Output the (x, y) coordinate of the center of the cell containing the given text.  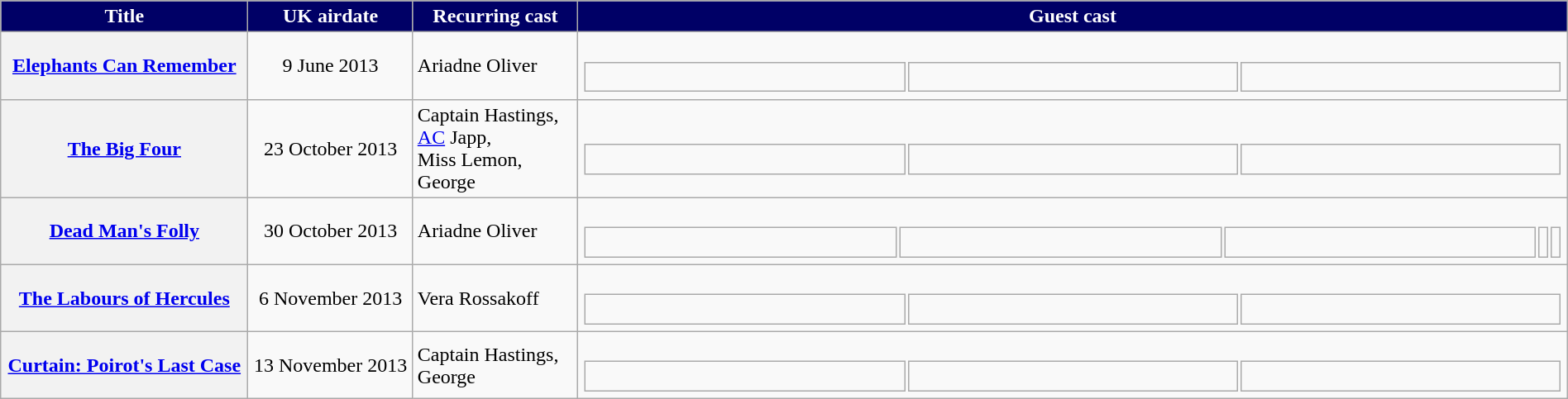
UK airdate (331, 17)
Elephants Can Remember (124, 66)
Dead Man's Folly (124, 231)
Guest cast (1073, 17)
13 November 2013 (331, 365)
Vera Rossakoff (495, 297)
Recurring cast (495, 17)
9 June 2013 (331, 66)
Captain Hastings,George (495, 365)
The Labours of Hercules (124, 297)
Captain Hastings,AC Japp,Miss Lemon,George (495, 149)
30 October 2013 (331, 231)
Curtain: Poirot's Last Case (124, 365)
23 October 2013 (331, 149)
Title (124, 17)
6 November 2013 (331, 297)
The Big Four (124, 149)
